For the text-containing cell, return its midpoint in [X, Y] coordinate format. 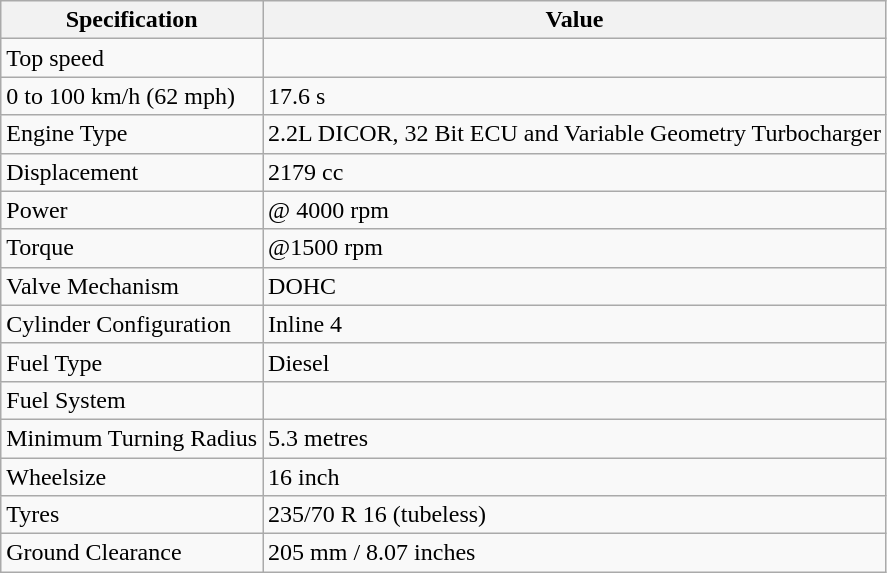
2.2L DICOR, 32 Bit ECU and Variable Geometry Turbocharger [575, 134]
Cylinder Configuration [132, 324]
Valve Mechanism [132, 286]
Torque [132, 248]
16 inch [575, 477]
Wheelsize [132, 477]
0 to 100 km/h (62 mph) [132, 96]
Diesel [575, 362]
@1500 rpm [575, 248]
Power [132, 210]
Ground Clearance [132, 553]
2179 cc [575, 172]
235/70 R 16 (tubeless) [575, 515]
Fuel Type [132, 362]
@ 4000 rpm [575, 210]
DOHC [575, 286]
Top speed [132, 58]
Value [575, 20]
Fuel System [132, 400]
5.3 metres [575, 438]
Engine Type [132, 134]
Tyres [132, 515]
Displacement [132, 172]
Inline 4 [575, 324]
Specification [132, 20]
205 mm / 8.07 inches [575, 553]
Minimum Turning Radius [132, 438]
17.6 s [575, 96]
